Determine the [X, Y] coordinate at the center of the cell enclosing the given text.  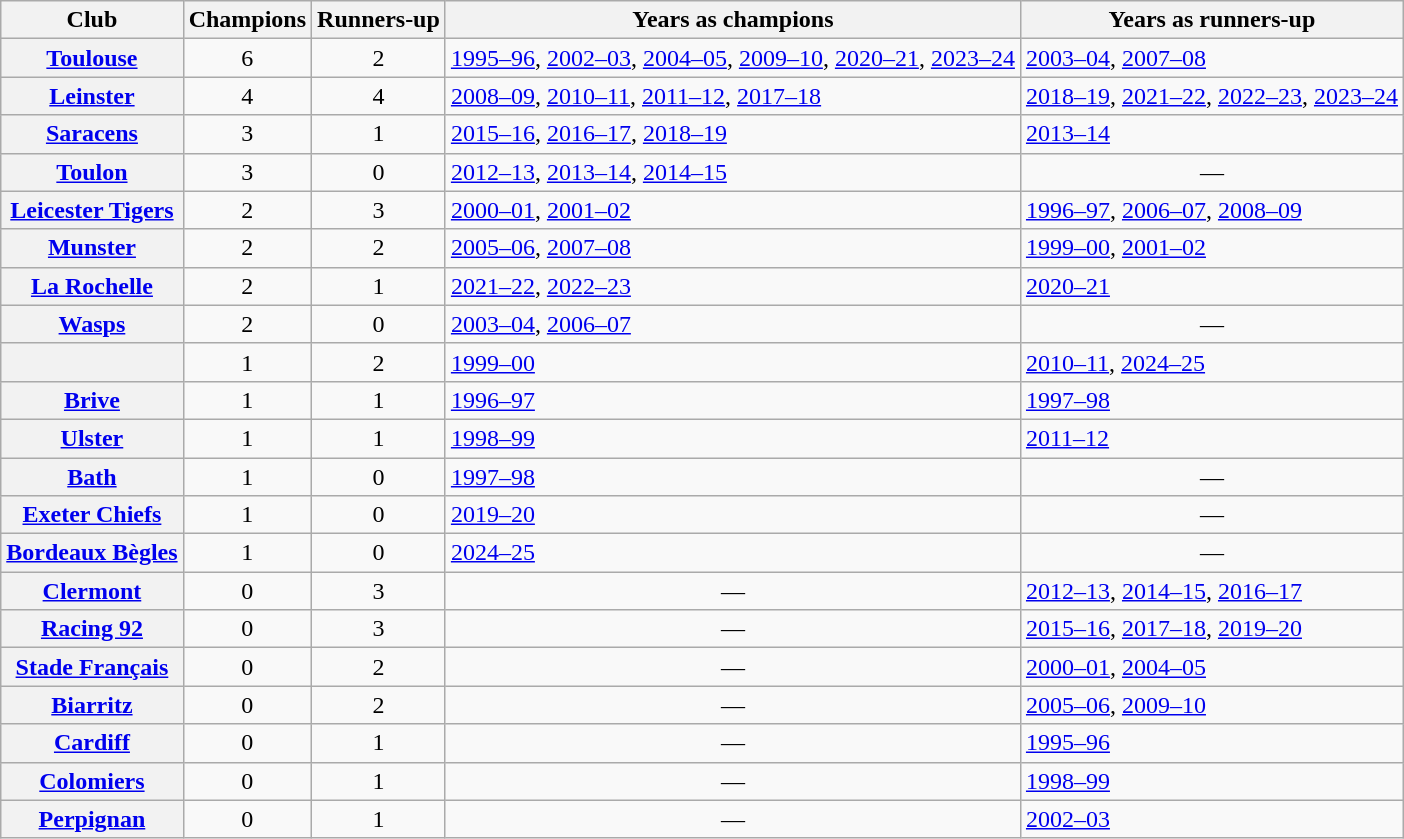
Years as runners-up [1212, 20]
Leicester Tigers [92, 210]
Colomiers [92, 781]
2021–22, 2022–23 [732, 286]
Champions [247, 20]
1999–00, 2001–02 [1212, 248]
2008–09, 2010–11, 2011–12, 2017–18 [732, 96]
6 [247, 58]
2003–04, 2007–08 [1212, 58]
Munster [92, 248]
Exeter Chiefs [92, 515]
2011–12 [1212, 438]
Biarritz [92, 705]
Toulouse [92, 58]
Brive [92, 400]
Club [92, 20]
2013–14 [1212, 134]
2012–13, 2014–15, 2016–17 [1212, 591]
2002–03 [1212, 819]
2003–04, 2006–07 [732, 324]
2020–21 [1212, 286]
1999–00 [732, 362]
1995–96, 2002–03, 2004–05, 2009–10, 2020–21, 2023–24 [732, 58]
2024–25 [732, 553]
2000–01, 2004–05 [1212, 667]
2000–01, 2001–02 [732, 210]
Cardiff [92, 743]
Bath [92, 477]
Toulon [92, 172]
2019–20 [732, 515]
Clermont [92, 591]
2012–13, 2013–14, 2014–15 [732, 172]
Wasps [92, 324]
Leinster [92, 96]
Years as champions [732, 20]
Runners-up [379, 20]
Perpignan [92, 819]
2015–16, 2016–17, 2018–19 [732, 134]
2015–16, 2017–18, 2019–20 [1212, 629]
Stade Français [92, 667]
2018–19, 2021–22, 2022–23, 2023–24 [1212, 96]
Bordeaux Bègles [92, 553]
2005–06, 2007–08 [732, 248]
2005–06, 2009–10 [1212, 705]
1996–97, 2006–07, 2008–09 [1212, 210]
2010–11, 2024–25 [1212, 362]
1996–97 [732, 400]
1995–96 [1212, 743]
Ulster [92, 438]
La Rochelle [92, 286]
Racing 92 [92, 629]
Saracens [92, 134]
